For the text-containing cell, return its midpoint in (X, Y) coordinate format. 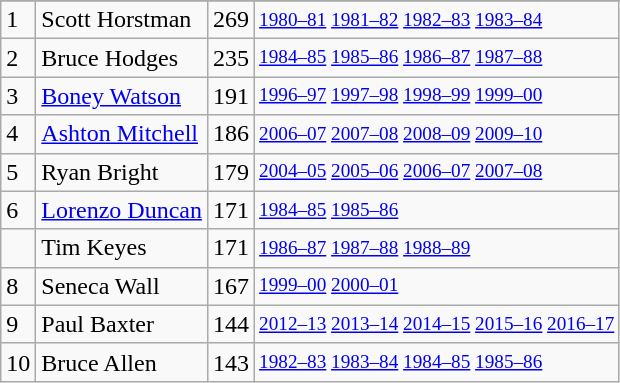
235 (230, 58)
3 (18, 96)
Paul Baxter (122, 324)
8 (18, 286)
1984–85 1985–86 (437, 210)
Seneca Wall (122, 286)
191 (230, 96)
167 (230, 286)
Bruce Allen (122, 362)
5 (18, 172)
2006–07 2007–08 2008–09 2009–10 (437, 134)
Ryan Bright (122, 172)
Lorenzo Duncan (122, 210)
1980–81 1981–82 1982–83 1983–84 (437, 20)
1984–85 1985–86 1986–87 1987–88 (437, 58)
Ashton Mitchell (122, 134)
1986–87 1987–88 1988–89 (437, 248)
10 (18, 362)
Bruce Hodges (122, 58)
Boney Watson (122, 96)
144 (230, 324)
143 (230, 362)
2 (18, 58)
1999–00 2000–01 (437, 286)
9 (18, 324)
2004–05 2005–06 2006–07 2007–08 (437, 172)
269 (230, 20)
186 (230, 134)
179 (230, 172)
Scott Horstman (122, 20)
1982–83 1983–84 1984–85 1985–86 (437, 362)
1996–97 1997–98 1998–99 1999–00 (437, 96)
1 (18, 20)
Tim Keyes (122, 248)
6 (18, 210)
4 (18, 134)
2012–13 2013–14 2014–15 2015–16 2016–17 (437, 324)
